Locate the cell with the specified text and output its (x, y) center coordinate. 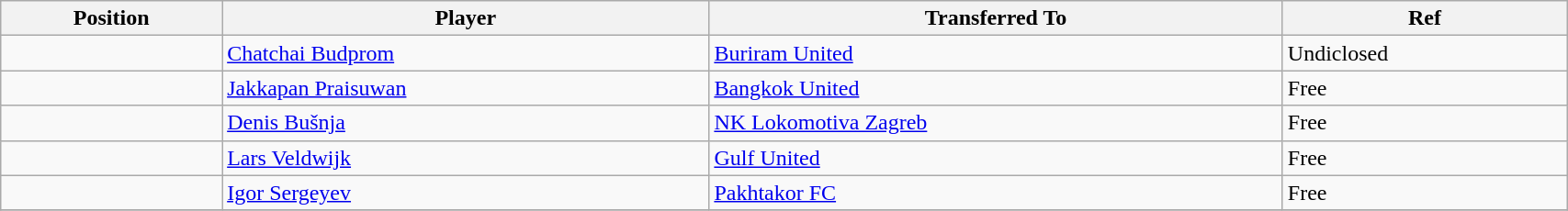
Player (466, 18)
Jakkapan Praisuwan (466, 88)
Denis Bušnja (466, 123)
Position (112, 18)
Pakhtakor FC (996, 193)
Ref (1424, 18)
Bangkok United (996, 88)
Igor Sergeyev (466, 193)
Undiclosed (1424, 53)
Lars Veldwijk (466, 158)
Transferred To (996, 18)
NK Lokomotiva Zagreb (996, 123)
Gulf United (996, 158)
Chatchai Budprom (466, 53)
Buriram United (996, 53)
